Extract the [x, y] coordinate from the center of the cell holding the provided text.  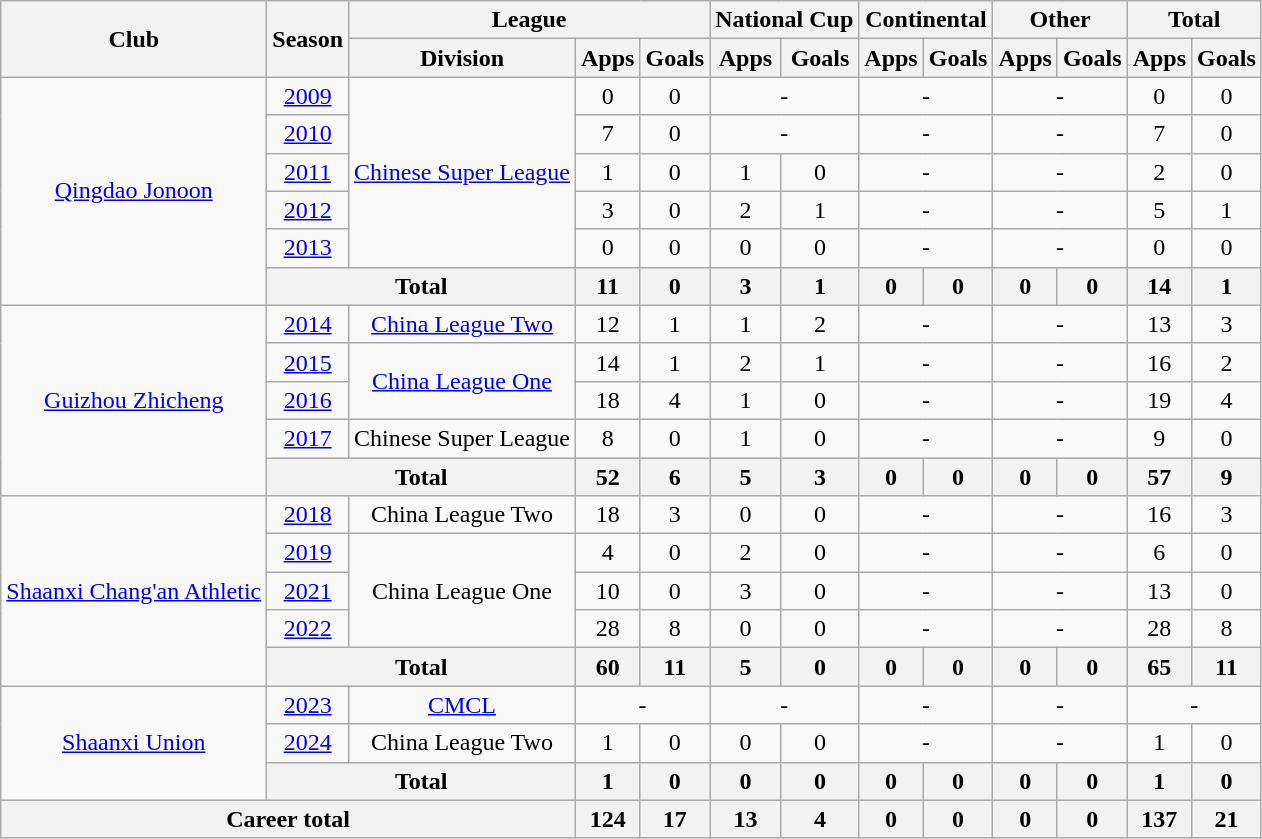
Other [1060, 20]
2019 [308, 553]
21 [1227, 819]
2015 [308, 362]
2022 [308, 629]
Qingdao Jonoon [134, 191]
2023 [308, 705]
2009 [308, 96]
League [530, 20]
65 [1159, 667]
Season [308, 39]
Shaanxi Chang'an Athletic [134, 591]
2021 [308, 591]
60 [608, 667]
Shaanxi Union [134, 743]
2011 [308, 172]
2024 [308, 743]
2016 [308, 400]
Career total [288, 819]
10 [608, 591]
National Cup [784, 20]
2017 [308, 438]
2018 [308, 515]
57 [1159, 477]
CMCL [462, 705]
2013 [308, 248]
137 [1159, 819]
12 [608, 324]
Division [462, 58]
52 [608, 477]
124 [608, 819]
Continental [926, 20]
2014 [308, 324]
19 [1159, 400]
Guizhou Zhicheng [134, 400]
17 [675, 819]
2012 [308, 210]
2010 [308, 134]
Club [134, 39]
